Extract the (x, y) coordinate from the center of the cell holding the provided text.  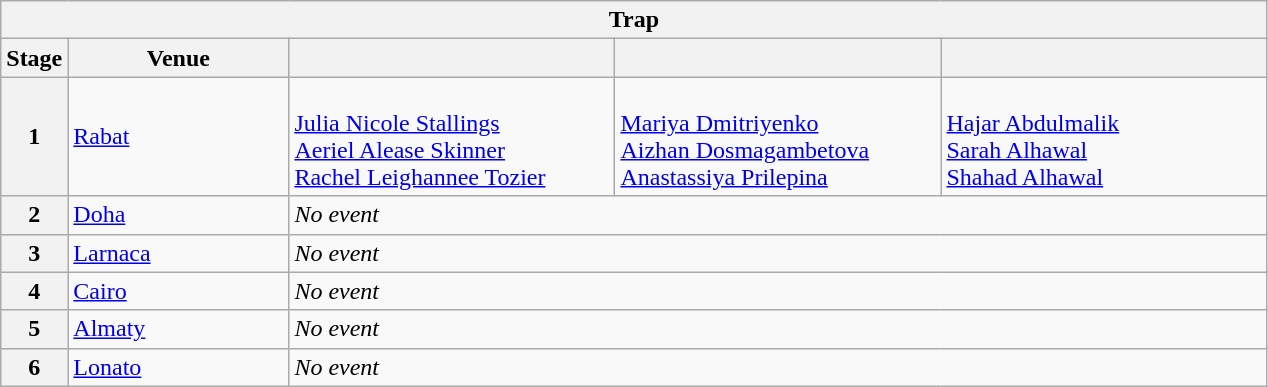
Stage (34, 58)
1 (34, 136)
Julia Nicole Stallings Aeriel Alease Skinner Rachel Leighannee Tozier (452, 136)
4 (34, 291)
2 (34, 215)
Trap (634, 20)
Venue (178, 58)
Mariya Dmitriyenko Aizhan Dosmagambetova Anastassiya Prilepina (778, 136)
5 (34, 329)
Rabat (178, 136)
3 (34, 253)
Doha (178, 215)
Cairo (178, 291)
Almaty (178, 329)
Lonato (178, 367)
6 (34, 367)
Hajar Abdulmalik Sarah Alhawal Shahad Alhawal (1104, 136)
Larnaca (178, 253)
